Return (x, y) of the center of cell containing provided text 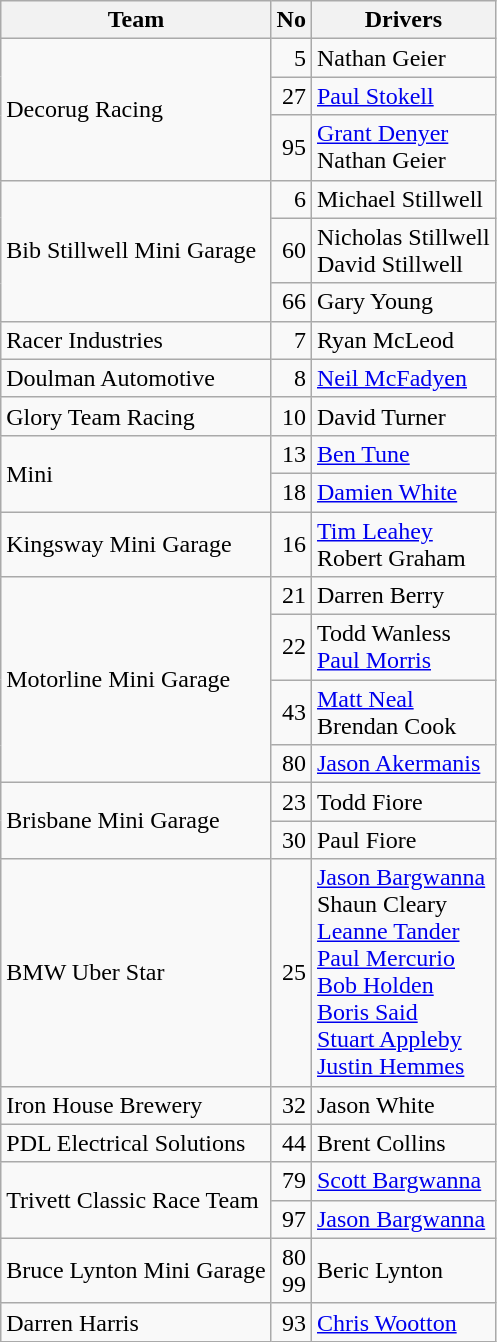
Bib Stillwell Mini Garage (136, 250)
PDL Electrical Solutions (136, 1143)
Team (136, 20)
Matt Neal Brendan Cook (403, 712)
21 (291, 596)
Tim Leahey Robert Graham (403, 544)
Michael Stillwell (403, 199)
Darren Berry (403, 596)
Beric Lynton (403, 1270)
Paul Stokell (403, 96)
18 (291, 492)
Jason Bargwanna Shaun Cleary Leanne Tander Paul Mercurio Bob Holden Boris Said Stuart Appleby Justin Hemmes (403, 972)
Decorug Racing (136, 110)
43 (291, 712)
Nathan Geier (403, 58)
Jason Bargwanna (403, 1219)
No (291, 20)
Ben Tune (403, 454)
25 (291, 972)
Paul Fiore (403, 840)
Grant Denyer Nathan Geier (403, 148)
66 (291, 302)
6 (291, 199)
Brisbane Mini Garage (136, 821)
27 (291, 96)
7 (291, 340)
Iron House Brewery (136, 1105)
Nicholas Stillwell David Stillwell (403, 250)
Glory Team Racing (136, 416)
22 (291, 648)
93 (291, 1322)
Kingsway Mini Garage (136, 544)
Todd Wanless Paul Morris (403, 648)
44 (291, 1143)
Racer Industries (136, 340)
Bruce Lynton Mini Garage (136, 1270)
79 (291, 1181)
8 (291, 378)
23 (291, 802)
Neil McFadyen (403, 378)
95 (291, 148)
Todd Fiore (403, 802)
Brent Collins (403, 1143)
Trivett Classic Race Team (136, 1200)
Damien White (403, 492)
Doulman Automotive (136, 378)
10 (291, 416)
Ryan McLeod (403, 340)
Gary Young (403, 302)
60 (291, 250)
David Turner (403, 416)
5 (291, 58)
Motorline Mini Garage (136, 680)
Drivers (403, 20)
Scott Bargwanna (403, 1181)
13 (291, 454)
Chris Wootton (403, 1322)
30 (291, 840)
Jason White (403, 1105)
Darren Harris (136, 1322)
Jason Akermanis (403, 764)
Mini (136, 473)
16 (291, 544)
32 (291, 1105)
8099 (291, 1270)
80 (291, 764)
97 (291, 1219)
BMW Uber Star (136, 972)
